Pinpoint the cell where the given text exists, returning its [x, y] midpoint coordinate. 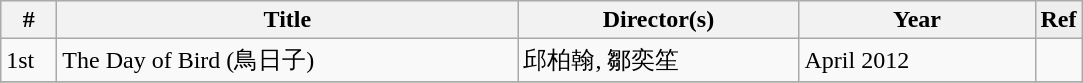
April 2012 [917, 60]
The Day of Bird (鳥日子) [288, 60]
邱柏翰, 鄒奕笙 [658, 60]
1st [29, 60]
Director(s) [658, 20]
Year [917, 20]
Ref [1058, 20]
Title [288, 20]
# [29, 20]
